Detect which cell encompasses the target text, then output its [X, Y] center coordinate. 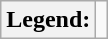
Legend: [48, 20]
